Pinpoint the cell where the given text exists, returning its [X, Y] midpoint coordinate. 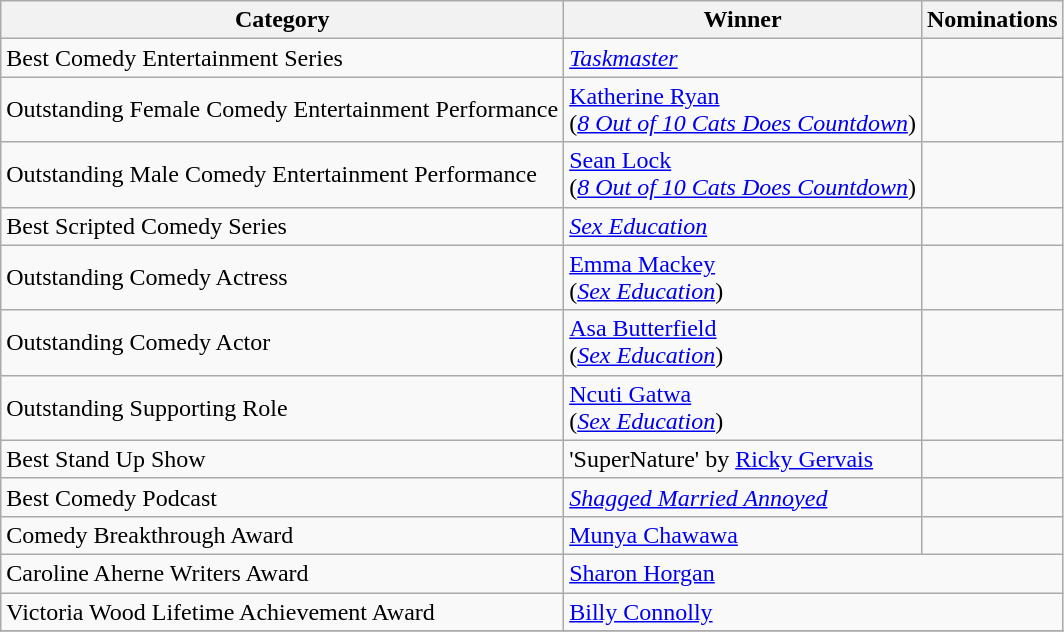
Outstanding Comedy Actress [282, 278]
'SuperNature' by Ricky Gervais [743, 459]
Shagged Married Annoyed [743, 497]
Emma Mackey(Sex Education) [743, 278]
Best Comedy Podcast [282, 497]
Category [282, 20]
Victoria Wood Lifetime Achievement Award [282, 611]
Ncuti Gatwa(Sex Education) [743, 408]
Sex Education [743, 226]
Outstanding Supporting Role [282, 408]
Best Comedy Entertainment Series [282, 58]
Outstanding Comedy Actor [282, 342]
Billy Connolly [814, 611]
Caroline Aherne Writers Award [282, 573]
Sharon Horgan [814, 573]
Outstanding Male Comedy Entertainment Performance [282, 174]
Katherine Ryan(8 Out of 10 Cats Does Countdown) [743, 110]
Asa Butterfield(Sex Education) [743, 342]
Munya Chawawa [743, 535]
Best Stand Up Show [282, 459]
Best Scripted Comedy Series [282, 226]
Nominations [992, 20]
Comedy Breakthrough Award [282, 535]
Sean Lock(8 Out of 10 Cats Does Countdown) [743, 174]
Taskmaster [743, 58]
Winner [743, 20]
Outstanding Female Comedy Entertainment Performance [282, 110]
